Scan for the cell matching the given text and deliver its [x, y] coordinate at center. 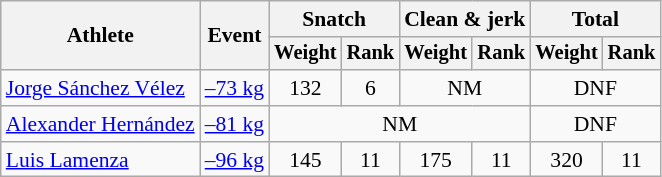
–73 kg [234, 88]
Snatch [334, 19]
Athlete [100, 36]
6 [371, 88]
Event [234, 36]
Total [595, 19]
Clean & jerk [464, 19]
–81 kg [234, 124]
Alexander Hernández [100, 124]
132 [305, 88]
Jorge Sánchez Vélez [100, 88]
